Determine the [X, Y] coordinate at the center of the cell enclosing the given text.  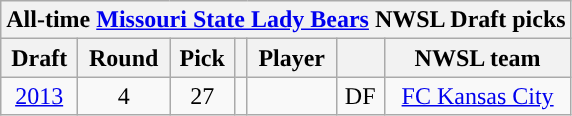
Pick [202, 58]
Round [124, 58]
27 [202, 96]
4 [124, 96]
FC Kansas City [478, 96]
DF [360, 96]
All-time Missouri State Lady Bears NWSL Draft picks [286, 20]
Player [292, 58]
2013 [40, 96]
NWSL team [478, 58]
Draft [40, 58]
